Identify which cell holds the provided text, then report its (X, Y) central coordinate. 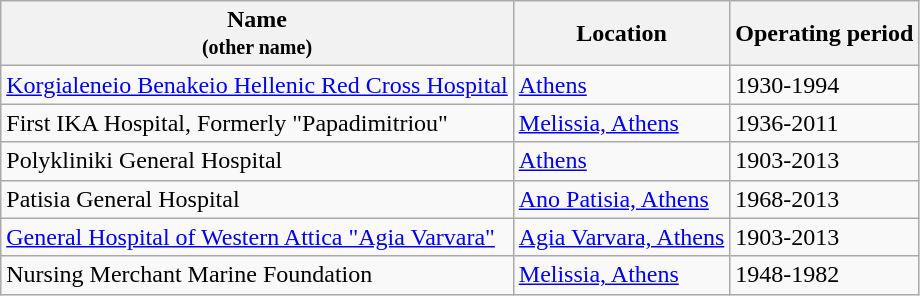
Agia Varvara, Athens (622, 237)
1936-2011 (824, 123)
1930-1994 (824, 85)
Polykliniki General Hospital (258, 161)
Location (622, 34)
Patisia General Hospital (258, 199)
Operating period (824, 34)
Name (other name) (258, 34)
1968-2013 (824, 199)
General Hospital of Western Attica "Agia Varvara" (258, 237)
1948-1982 (824, 275)
Nursing Merchant Marine Foundation (258, 275)
Ano Patisia, Athens (622, 199)
First IKA Hospital, Formerly "Papadimitriou" (258, 123)
Korgialeneio Benakeio Hellenic Red Cross Hospital (258, 85)
